Identify which cell holds the provided text, then report its (x, y) central coordinate. 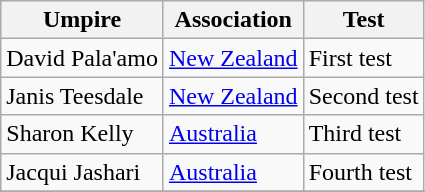
First test (364, 58)
Association (233, 20)
Janis Teesdale (82, 96)
David Pala'amo (82, 58)
Second test (364, 96)
Fourth test (364, 172)
Sharon Kelly (82, 134)
Jacqui Jashari (82, 172)
Umpire (82, 20)
Third test (364, 134)
Test (364, 20)
